Provide the (x, y) coordinate of the cell's center where the given text is located.  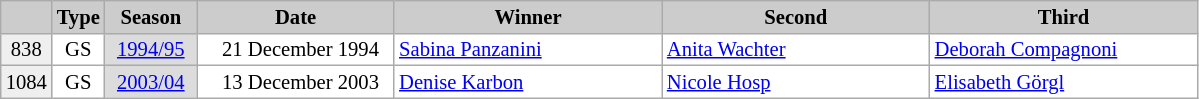
Winner (528, 16)
21 December 1994 (296, 49)
Elisabeth Görgl (1064, 81)
Second (796, 16)
2003/04 (151, 81)
Deborah Compagnoni (1064, 49)
Anita Wachter (796, 49)
838 (26, 49)
Sabina Panzanini (528, 49)
Denise Karbon (528, 81)
1084 (26, 81)
1994/95 (151, 49)
Nicole Hosp (796, 81)
Date (296, 16)
13 December 2003 (296, 81)
Type (78, 16)
Third (1064, 16)
Season (151, 16)
